Output the (X, Y) coordinate of the center of the cell containing the given text.  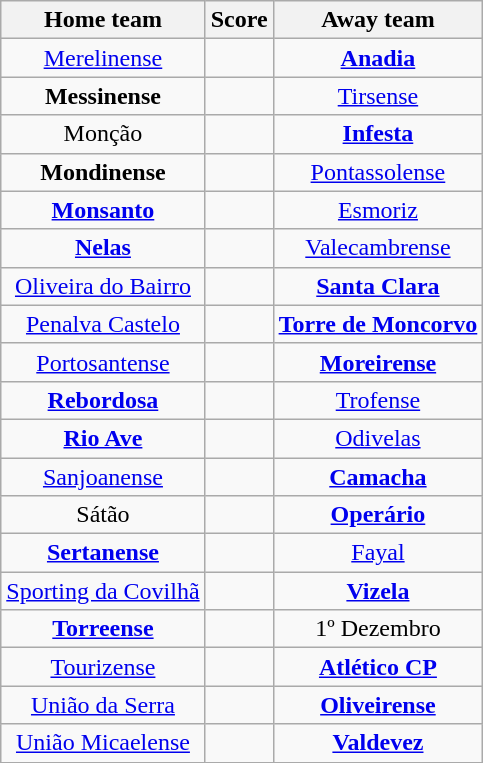
Odivelas (378, 438)
Penalva Castelo (103, 324)
Torreense (103, 629)
Mondinense (103, 172)
Santa Clara (378, 286)
Esmoriz (378, 210)
Sertanense (103, 553)
Rebordosa (103, 400)
Sporting da Covilhã (103, 591)
Vizela (378, 591)
Score (239, 20)
Fayal (378, 553)
Valecambrense (378, 248)
Moreirense (378, 362)
Torre de Moncorvo (378, 324)
Pontassolense (378, 172)
Operário (378, 515)
Monção (103, 134)
Sanjoanense (103, 477)
Merelinense (103, 58)
Infesta (378, 134)
Home team (103, 20)
Tirsense (378, 96)
Away team (378, 20)
Valdevez (378, 743)
Sátão (103, 515)
1º Dezembro (378, 629)
União da Serra (103, 705)
Messinense (103, 96)
Oliveira do Bairro (103, 286)
Nelas (103, 248)
Monsanto (103, 210)
Portosantense (103, 362)
Rio Ave (103, 438)
Atlético CP (378, 667)
Tourizense (103, 667)
União Micaelense (103, 743)
Camacha (378, 477)
Anadia (378, 58)
Oliveirense (378, 705)
Trofense (378, 400)
